Detect which cell encompasses the target text, then output its (x, y) center coordinate. 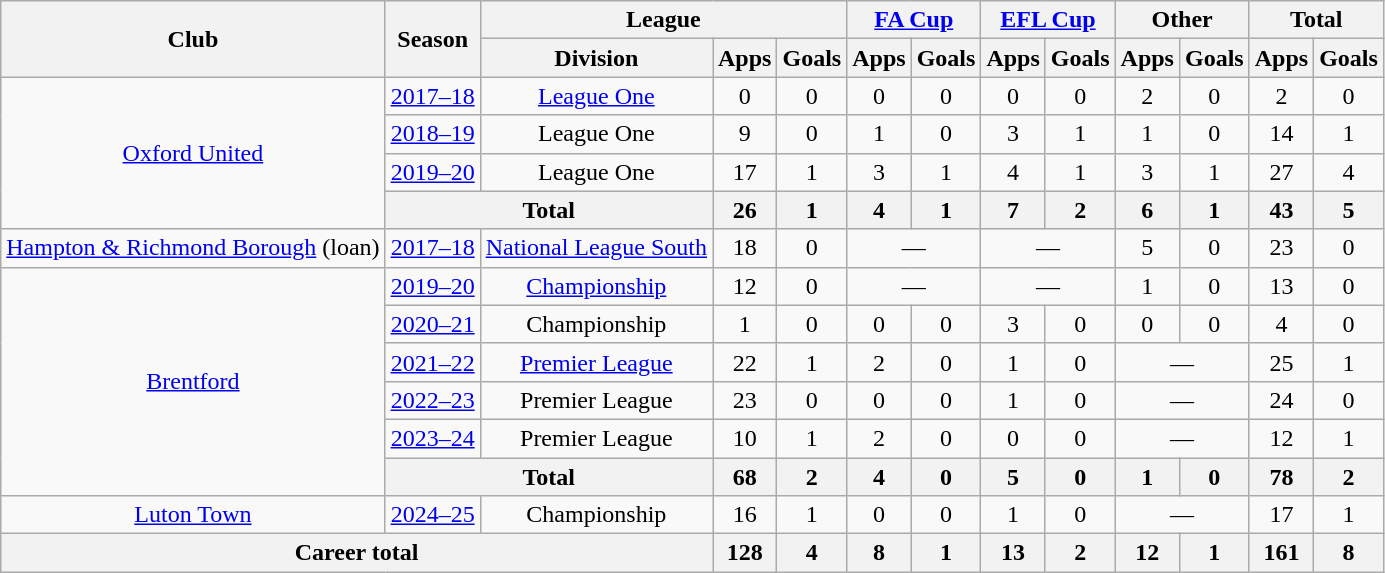
78 (1281, 477)
2020–21 (432, 324)
FA Cup (914, 20)
16 (744, 515)
Luton Town (193, 515)
10 (744, 438)
24 (1281, 400)
Division (596, 58)
2021–22 (432, 362)
Brentford (193, 381)
League (664, 20)
14 (1281, 134)
43 (1281, 210)
2023–24 (432, 438)
2018–19 (432, 134)
26 (744, 210)
2022–23 (432, 400)
Season (432, 39)
Other (1182, 20)
Hampton & Richmond Borough (loan) (193, 248)
7 (1013, 210)
2024–25 (432, 515)
National League South (596, 248)
9 (744, 134)
EFL Cup (1048, 20)
Career total (357, 553)
6 (1147, 210)
18 (744, 248)
25 (1281, 362)
Oxford United (193, 153)
128 (744, 553)
Club (193, 39)
22 (744, 362)
68 (744, 477)
161 (1281, 553)
27 (1281, 172)
